Identify which cell holds the provided text, then report its [X, Y] central coordinate. 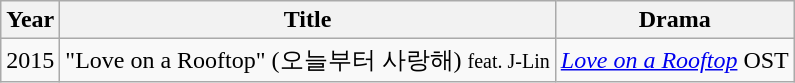
Drama [674, 20]
"Love on a Rooftop" (오늘부터 사랑해) feat. J-Lin [308, 60]
Title [308, 20]
Year [30, 20]
Love on a Rooftop OST [674, 60]
2015 [30, 60]
